Locate the cell with the specified text and output its (X, Y) center coordinate. 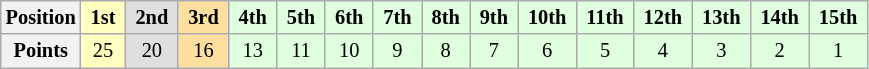
11th (604, 17)
5th (301, 17)
10th (547, 17)
15th (838, 17)
13th (721, 17)
4 (663, 51)
7th (397, 17)
2nd (152, 17)
1 (838, 51)
Position (41, 17)
4th (253, 17)
13 (253, 51)
16 (203, 51)
12th (663, 17)
10 (349, 51)
8 (446, 51)
7 (494, 51)
1st (104, 17)
11 (301, 51)
3rd (203, 17)
9 (397, 51)
6 (547, 51)
2 (779, 51)
14th (779, 17)
8th (446, 17)
9th (494, 17)
20 (152, 51)
3 (721, 51)
5 (604, 51)
6th (349, 17)
Points (41, 51)
25 (104, 51)
